Search for the cell housing the specified text and yield its (X, Y) center coordinate. 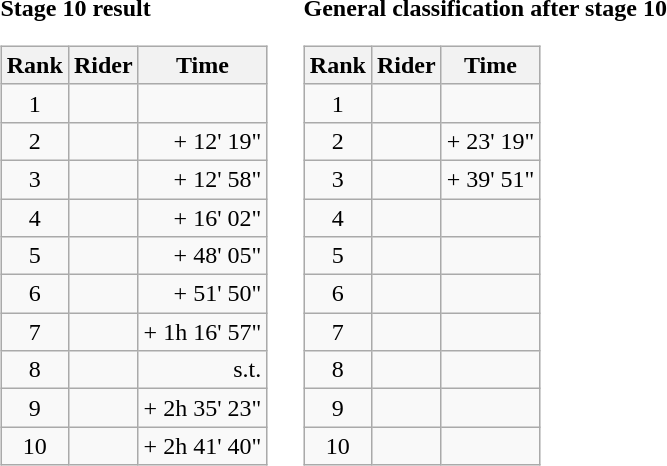
+ 23' 19" (490, 141)
+ 2h 35' 23" (202, 408)
+ 1h 16' 57" (202, 332)
+ 48' 05" (202, 256)
+ 16' 02" (202, 217)
+ 12' 19" (202, 141)
+ 12' 58" (202, 179)
+ 39' 51" (490, 179)
+ 2h 41' 40" (202, 446)
+ 51' 50" (202, 294)
s.t. (202, 370)
